For the text-containing cell, return its midpoint in (X, Y) coordinate format. 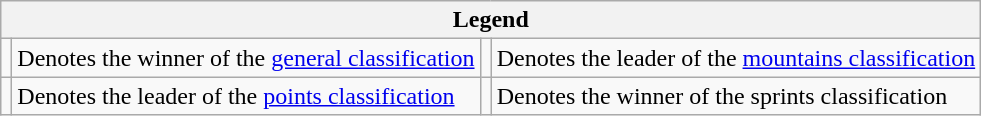
Denotes the winner of the general classification (246, 58)
Denotes the leader of the mountains classification (736, 58)
Denotes the leader of the points classification (246, 96)
Legend (491, 20)
Denotes the winner of the sprints classification (736, 96)
